For the text-containing cell, return its midpoint in (x, y) coordinate format. 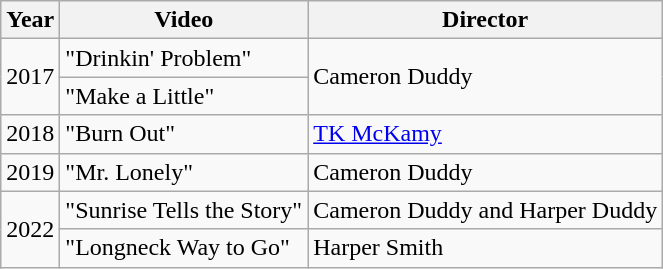
"Longneck Way to Go" (184, 248)
Year (30, 20)
2019 (30, 172)
Harper Smith (486, 248)
TK McKamy (486, 134)
"Burn Out" (184, 134)
2018 (30, 134)
"Mr. Lonely" (184, 172)
Cameron Duddy and Harper Duddy (486, 210)
"Drinkin' Problem" (184, 58)
2017 (30, 77)
2022 (30, 229)
Director (486, 20)
"Make a Little" (184, 96)
Video (184, 20)
"Sunrise Tells the Story" (184, 210)
